Detect which cell encompasses the target text, then output its [x, y] center coordinate. 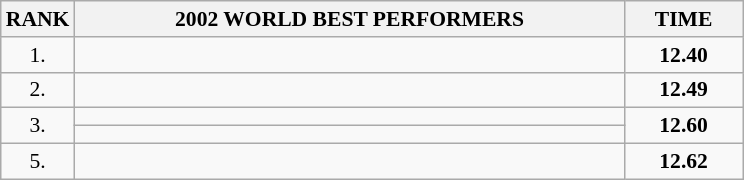
TIME [684, 19]
2002 WORLD BEST PERFORMERS [349, 19]
3. [38, 126]
RANK [38, 19]
5. [38, 162]
1. [38, 55]
12.60 [684, 126]
12.49 [684, 90]
12.40 [684, 55]
12.62 [684, 162]
2. [38, 90]
